Return the [x, y] coordinate for the center point of the cell that contains the specified text.  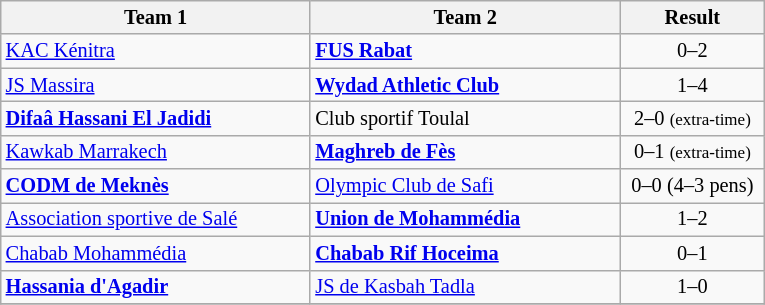
Chabab Rif Hoceima [465, 253]
JS de Kasbah Tadla [465, 287]
Olympic Club de Safi [465, 186]
Club sportif Toulal [465, 118]
Kawkab Marrakech [156, 152]
Union de Mohammédia [465, 219]
Team 1 [156, 17]
0–1 (extra-time) [692, 152]
0–1 [692, 253]
Association sportive de Salé [156, 219]
Result [692, 17]
2–0 (extra-time) [692, 118]
KAC Kénitra [156, 51]
Maghreb de Fès [465, 152]
Difaâ Hassani El Jadidi [156, 118]
FUS Rabat [465, 51]
Team 2 [465, 17]
Wydad Athletic Club [465, 85]
Chabab Mohammédia [156, 253]
CODM de Meknès [156, 186]
1–2 [692, 219]
1–0 [692, 287]
0–2 [692, 51]
Hassania d'Agadir [156, 287]
0–0 (4–3 pens) [692, 186]
JS Massira [156, 85]
1–4 [692, 85]
